Find where the given text appears and provide that cell's center as (X, Y) coordinate. 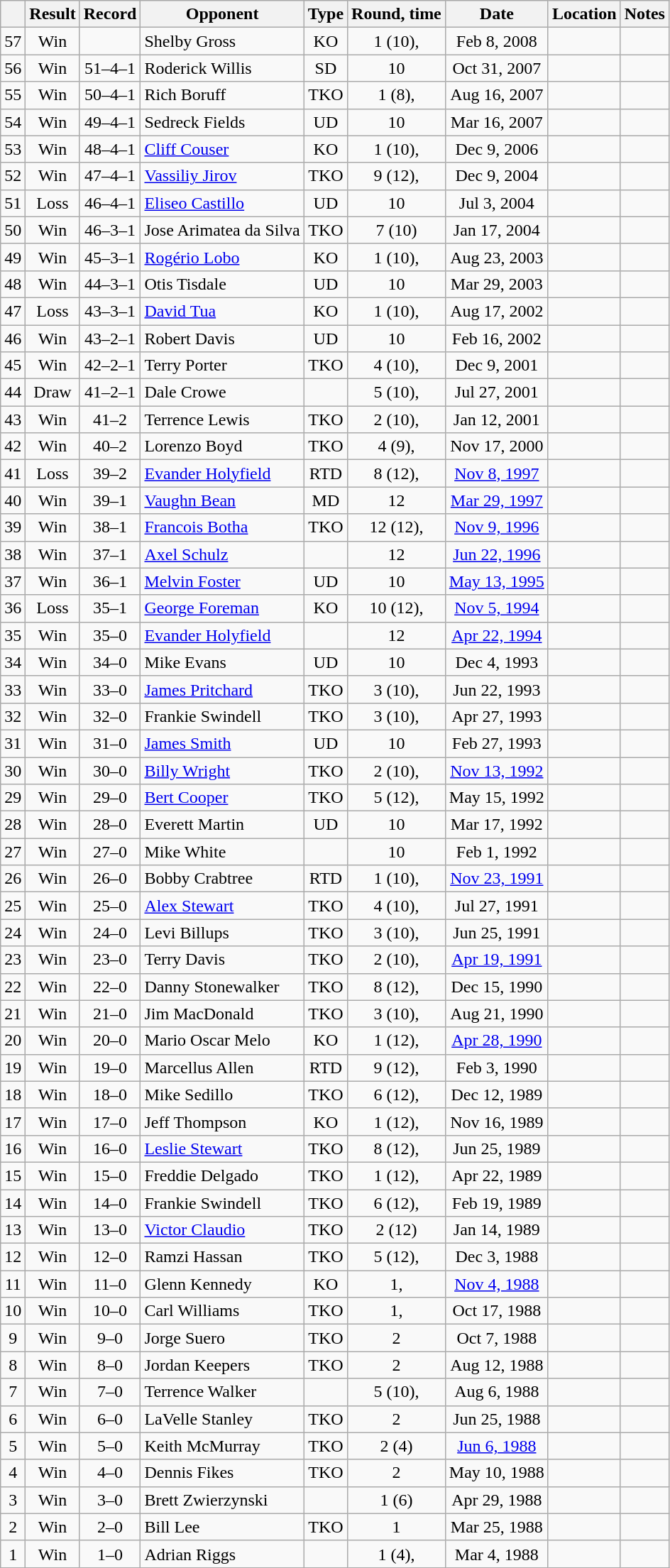
Billy Wright (222, 770)
Francois Botha (222, 527)
Freddie Delgado (222, 1175)
28 (13, 825)
Dec 15, 1990 (497, 987)
3–0 (110, 1500)
15 (13, 1175)
41–2 (110, 420)
18–0 (110, 1095)
May 10, 1988 (497, 1473)
23–0 (110, 960)
Feb 19, 1989 (497, 1203)
Aug 21, 1990 (497, 1014)
14 (13, 1203)
Feb 1, 1992 (497, 852)
10 (12), (397, 608)
Otis Tisdale (222, 284)
39–1 (110, 500)
36 (13, 608)
Robert Davis (222, 339)
8 (13, 1365)
35 (13, 635)
12–0 (110, 1257)
50–4–1 (110, 95)
23 (13, 960)
39 (13, 527)
57 (13, 41)
7–0 (110, 1392)
Carl Williams (222, 1311)
2 (4) (397, 1446)
Jun 22, 1993 (497, 689)
Record (110, 14)
Bill Lee (222, 1527)
7 (13, 1392)
22 (13, 987)
Aug 12, 1988 (497, 1365)
David Tua (222, 311)
46–3–1 (110, 230)
27–0 (110, 852)
16–0 (110, 1148)
35–1 (110, 608)
Oct 7, 1988 (497, 1338)
5–0 (110, 1446)
Apr 19, 1991 (497, 960)
2–0 (110, 1527)
6 (13, 1419)
Shelby Gross (222, 41)
Apr 29, 1988 (497, 1500)
36–1 (110, 581)
11 (13, 1284)
James Smith (222, 743)
12 (12), (397, 527)
1 (4), (397, 1554)
22–0 (110, 987)
Mar 4, 1988 (497, 1554)
Aug 6, 1988 (497, 1392)
Nov 9, 1996 (497, 527)
Aug 23, 2003 (497, 257)
6–0 (110, 1419)
11–0 (110, 1284)
41–2–1 (110, 393)
35–0 (110, 635)
Marcellus Allen (222, 1068)
Dec 4, 1993 (497, 662)
Vassiliy Jirov (222, 176)
44 (13, 393)
Dale Crowe (222, 393)
Jordan Keepers (222, 1365)
41 (13, 473)
Leslie Stewart (222, 1148)
Apr 28, 1990 (497, 1041)
52 (13, 176)
31–0 (110, 743)
Apr 27, 1993 (497, 716)
54 (13, 122)
30 (13, 770)
Jeff Thompson (222, 1122)
Date (497, 14)
Feb 8, 2008 (497, 41)
46 (13, 339)
38–1 (110, 527)
Jose Arimatea da Silva (222, 230)
49–4–1 (110, 122)
43–2–1 (110, 339)
Levi Billups (222, 933)
Nov 17, 2000 (497, 446)
Apr 22, 1994 (497, 635)
Jun 25, 1988 (497, 1419)
20 (13, 1041)
Feb 16, 2002 (497, 339)
25 (13, 906)
1–0 (110, 1554)
Nov 13, 1992 (497, 770)
34–0 (110, 662)
Round, time (397, 14)
Terry Porter (222, 366)
Rogério Lobo (222, 257)
Adrian Riggs (222, 1554)
45 (13, 366)
Mar 16, 2007 (497, 122)
Mar 17, 1992 (497, 825)
Notes (644, 14)
5 (13, 1446)
21 (13, 1014)
30–0 (110, 770)
Jul 27, 2001 (497, 393)
Opponent (222, 14)
Jan 14, 1989 (497, 1230)
32 (13, 716)
19–0 (110, 1068)
43–3–1 (110, 311)
Nov 16, 1989 (497, 1122)
56 (13, 68)
Jan 17, 2004 (497, 230)
42 (13, 446)
Danny Stonewalker (222, 987)
17–0 (110, 1122)
Bert Cooper (222, 798)
28–0 (110, 825)
Terrence Walker (222, 1392)
Apr 22, 1989 (497, 1175)
Feb 27, 1993 (497, 743)
Mike White (222, 852)
Jorge Suero (222, 1338)
38 (13, 554)
42–2–1 (110, 366)
26–0 (110, 879)
27 (13, 852)
47 (13, 311)
Dec 9, 2004 (497, 176)
50 (13, 230)
Nov 8, 1997 (497, 473)
16 (13, 1148)
Mar 25, 1988 (497, 1527)
2 (12) (397, 1230)
Brett Zwierzynski (222, 1500)
51 (13, 203)
Cliff Couser (222, 149)
45–3–1 (110, 257)
Lorenzo Boyd (222, 446)
Ramzi Hassan (222, 1257)
Everett Martin (222, 825)
3 (13, 1500)
48–4–1 (110, 149)
Result (53, 14)
Feb 3, 1990 (497, 1068)
LaVelle Stanley (222, 1419)
Mike Sedillo (222, 1095)
Jun 6, 1988 (497, 1446)
Location (584, 14)
Oct 17, 1988 (497, 1311)
Draw (53, 393)
Jun 25, 1991 (497, 933)
Victor Claudio (222, 1230)
Dec 9, 2006 (497, 149)
Alex Stewart (222, 906)
13 (13, 1230)
Mario Oscar Melo (222, 1041)
46–4–1 (110, 203)
Roderick Willis (222, 68)
48 (13, 284)
James Pritchard (222, 689)
37–1 (110, 554)
Mar 29, 1997 (497, 500)
29–0 (110, 798)
32–0 (110, 716)
Rich Boruff (222, 95)
George Foreman (222, 608)
26 (13, 879)
4 (13, 1473)
43 (13, 420)
Type (325, 14)
Mike Evans (222, 662)
19 (13, 1068)
Axel Schulz (222, 554)
9 (13, 1338)
Eliseo Castillo (222, 203)
8–0 (110, 1365)
1 (6) (397, 1500)
33 (13, 689)
4 (9), (397, 446)
40–2 (110, 446)
10–0 (110, 1311)
14–0 (110, 1203)
49 (13, 257)
Oct 31, 2007 (497, 68)
17 (13, 1122)
55 (13, 95)
34 (13, 662)
25–0 (110, 906)
31 (13, 743)
39–2 (110, 473)
Dec 12, 1989 (497, 1095)
13–0 (110, 1230)
Nov 4, 1988 (497, 1284)
May 13, 1995 (497, 581)
Bobby Crabtree (222, 879)
44–3–1 (110, 284)
Keith McMurray (222, 1446)
Aug 17, 2002 (497, 311)
7 (10) (397, 230)
SD (325, 68)
Aug 16, 2007 (497, 95)
24 (13, 933)
Jim MacDonald (222, 1014)
21–0 (110, 1014)
Jun 22, 1996 (497, 554)
MD (325, 500)
Vaughn Bean (222, 500)
37 (13, 581)
53 (13, 149)
15–0 (110, 1175)
Terry Davis (222, 960)
Glenn Kennedy (222, 1284)
Sedreck Fields (222, 122)
Jun 25, 1989 (497, 1148)
47–4–1 (110, 176)
29 (13, 798)
Nov 23, 1991 (497, 879)
Dec 9, 2001 (497, 366)
Dennis Fikes (222, 1473)
Mar 29, 2003 (497, 284)
May 15, 1992 (497, 798)
Nov 5, 1994 (497, 608)
Jan 12, 2001 (497, 420)
51–4–1 (110, 68)
24–0 (110, 933)
Jul 27, 1991 (497, 906)
20–0 (110, 1041)
18 (13, 1095)
9–0 (110, 1338)
1 (8), (397, 95)
Jul 3, 2004 (497, 203)
4–0 (110, 1473)
Dec 3, 1988 (497, 1257)
Terrence Lewis (222, 420)
33–0 (110, 689)
40 (13, 500)
Melvin Foster (222, 581)
